Pinpoint the cell where the given text exists, returning its [X, Y] midpoint coordinate. 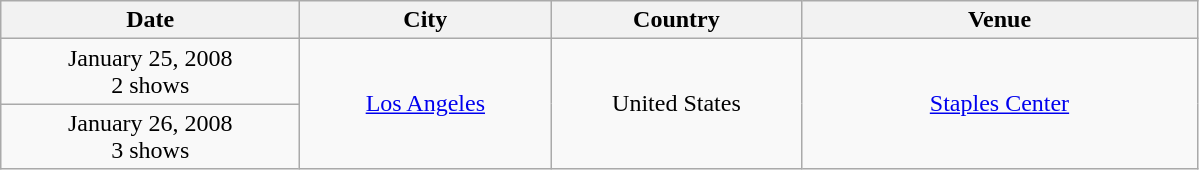
City [426, 20]
Los Angeles [426, 104]
United States [676, 104]
January 25, 20082 shows [150, 72]
Staples Center [1000, 104]
January 26, 20083 shows [150, 136]
Country [676, 20]
Date [150, 20]
Venue [1000, 20]
